Provide the [x, y] coordinate of the cell's center where the given text is located.  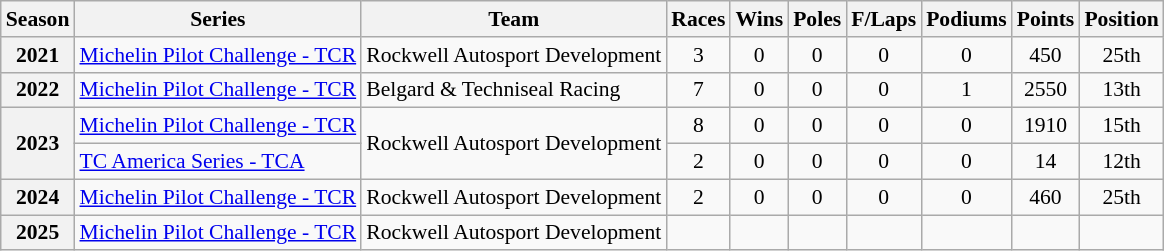
2021 [38, 55]
3 [698, 55]
Series [218, 19]
TC America Series - TCA [218, 162]
Position [1121, 19]
1 [966, 90]
2025 [38, 233]
Belgard & Techniseal Racing [514, 90]
Team [514, 19]
2023 [38, 144]
450 [1046, 55]
7 [698, 90]
1910 [1046, 126]
Points [1046, 19]
2024 [38, 197]
Wins [759, 19]
2550 [1046, 90]
Podiums [966, 19]
15th [1121, 126]
Poles [817, 19]
Races [698, 19]
12th [1121, 162]
14 [1046, 162]
460 [1046, 197]
F/Laps [884, 19]
8 [698, 126]
2022 [38, 90]
Season [38, 19]
13th [1121, 90]
